Scan for the cell matching the given text and deliver its [x, y] coordinate at center. 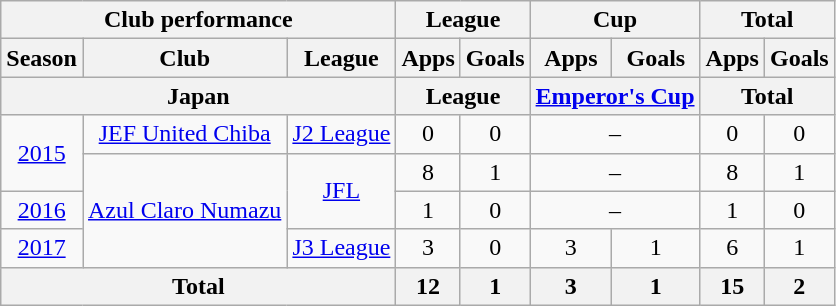
2015 [42, 153]
J2 League [342, 134]
Club [184, 58]
Azul Claro Numazu [184, 210]
Japan [198, 96]
Club performance [198, 20]
2017 [42, 248]
15 [732, 286]
2 [799, 286]
Season [42, 58]
2016 [42, 210]
6 [732, 248]
JFL [342, 191]
12 [428, 286]
J3 League [342, 248]
JEF United Chiba [184, 134]
Cup [615, 20]
Emperor's Cup [615, 96]
